Detect which cell encompasses the target text, then output its [x, y] center coordinate. 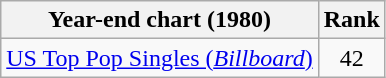
Rank [352, 20]
Year-end chart (1980) [160, 20]
US Top Pop Singles (Billboard) [160, 58]
42 [352, 58]
